Find where the given text appears and provide that cell's center as (x, y) coordinate. 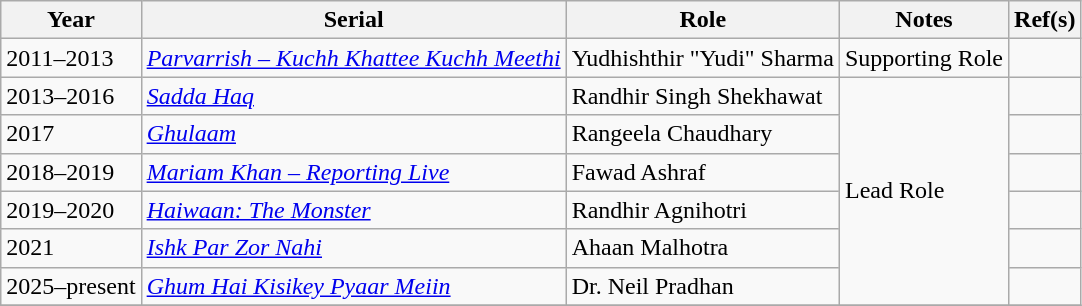
Fawad Ashraf (702, 172)
Ghum Hai Kisikey Pyaar Meiin (354, 286)
2013–2016 (71, 96)
2021 (71, 248)
Notes (924, 20)
Dr. Neil Pradhan (702, 286)
Yudhishthir "Yudi" Sharma (702, 58)
Mariam Khan – Reporting Live (354, 172)
Randhir Singh Shekhawat (702, 96)
Haiwaan: The Monster (354, 210)
Lead Role (924, 191)
Ishk Par Zor Nahi (354, 248)
Ahaan Malhotra (702, 248)
Role (702, 20)
Parvarrish – Kuchh Khattee Kuchh Meethi (354, 58)
Sadda Haq (354, 96)
2018–2019 (71, 172)
Randhir Agnihotri (702, 210)
2019–2020 (71, 210)
Ref(s) (1045, 20)
Year (71, 20)
Supporting Role (924, 58)
2025–present (71, 286)
2017 (71, 134)
Rangeela Chaudhary (702, 134)
Ghulaam (354, 134)
2011–2013 (71, 58)
Serial (354, 20)
